Locate the cell with the specified text and output its (x, y) center coordinate. 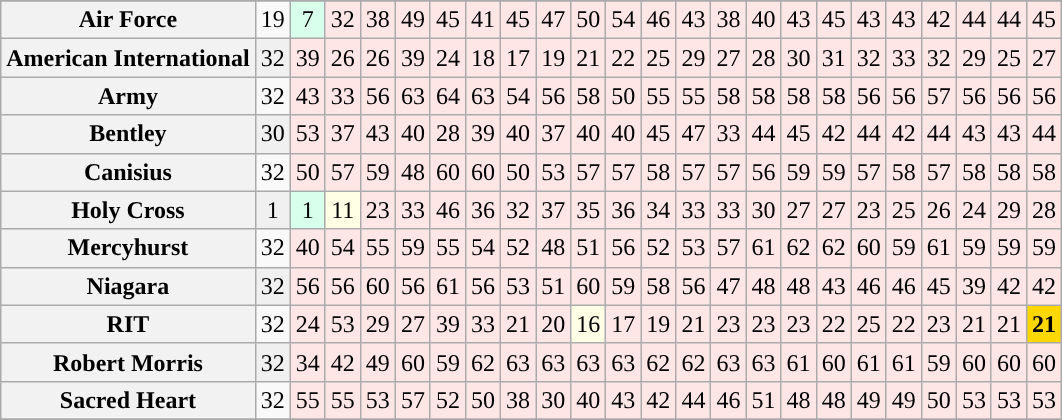
7 (308, 20)
Sacred Heart (128, 400)
RIT (128, 324)
31 (834, 58)
Robert Morris (128, 362)
64 (448, 96)
41 (482, 20)
18 (482, 58)
American International (128, 58)
Bentley (128, 134)
Air Force (128, 20)
16 (588, 324)
35 (588, 210)
20 (554, 324)
Army (128, 96)
Niagara (128, 286)
Holy Cross (128, 210)
Mercyhurst (128, 248)
Canisius (128, 172)
11 (342, 210)
